Locate the cell with the specified text and output its [X, Y] center coordinate. 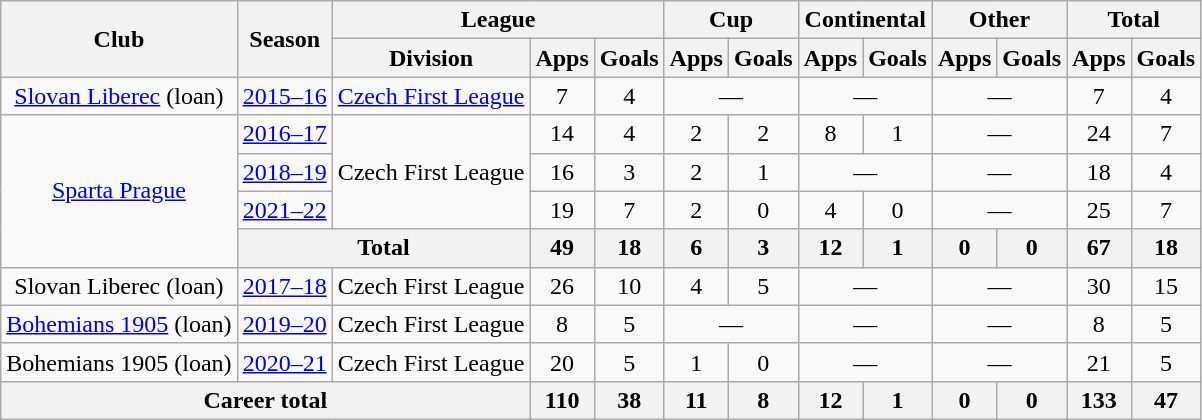
6 [696, 248]
20 [562, 362]
67 [1099, 248]
2020–21 [284, 362]
47 [1166, 400]
Career total [266, 400]
11 [696, 400]
2015–16 [284, 96]
30 [1099, 286]
49 [562, 248]
2017–18 [284, 286]
Cup [731, 20]
133 [1099, 400]
25 [1099, 210]
Season [284, 39]
2021–22 [284, 210]
38 [629, 400]
Continental [865, 20]
10 [629, 286]
21 [1099, 362]
2019–20 [284, 324]
19 [562, 210]
Other [999, 20]
2018–19 [284, 172]
Sparta Prague [119, 191]
16 [562, 172]
24 [1099, 134]
14 [562, 134]
26 [562, 286]
Club [119, 39]
15 [1166, 286]
League [498, 20]
Division [431, 58]
110 [562, 400]
2016–17 [284, 134]
